For the text-containing cell, return its midpoint in (X, Y) coordinate format. 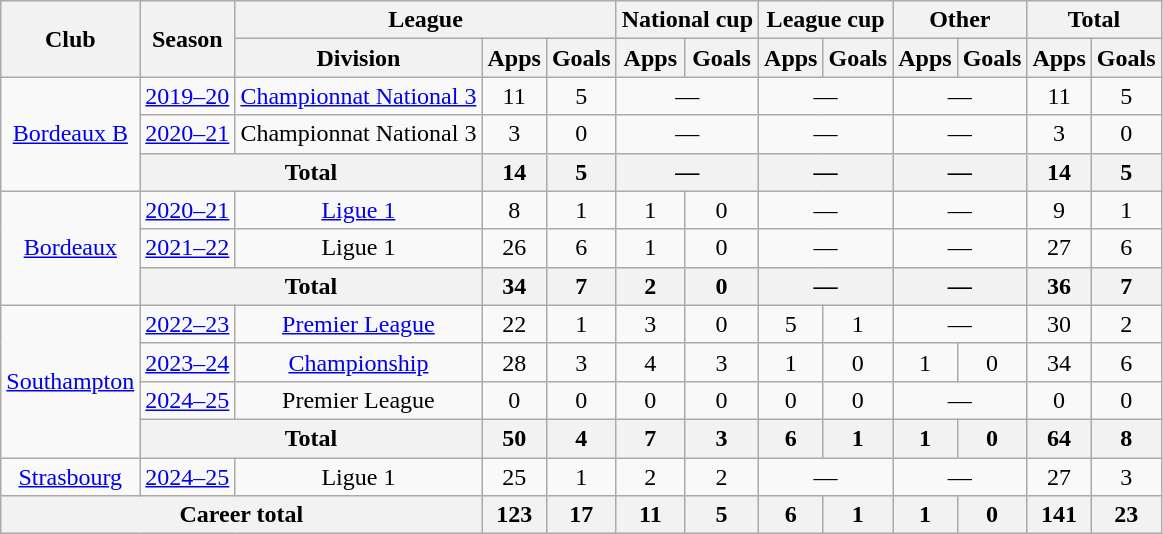
64 (1059, 438)
9 (1059, 210)
Season (188, 39)
30 (1059, 324)
28 (514, 362)
Championship (358, 362)
141 (1059, 515)
23 (1126, 515)
Bordeaux (70, 248)
2022–23 (188, 324)
Career total (242, 515)
25 (514, 477)
National cup (687, 20)
2023–24 (188, 362)
2019–20 (188, 96)
Other (960, 20)
Club (70, 39)
17 (581, 515)
36 (1059, 286)
Bordeaux B (70, 134)
22 (514, 324)
Southampton (70, 381)
League cup (826, 20)
50 (514, 438)
123 (514, 515)
League (426, 20)
26 (514, 248)
Division (358, 58)
Strasbourg (70, 477)
2021–22 (188, 248)
